Pinpoint the cell where the given text exists, returning its [x, y] midpoint coordinate. 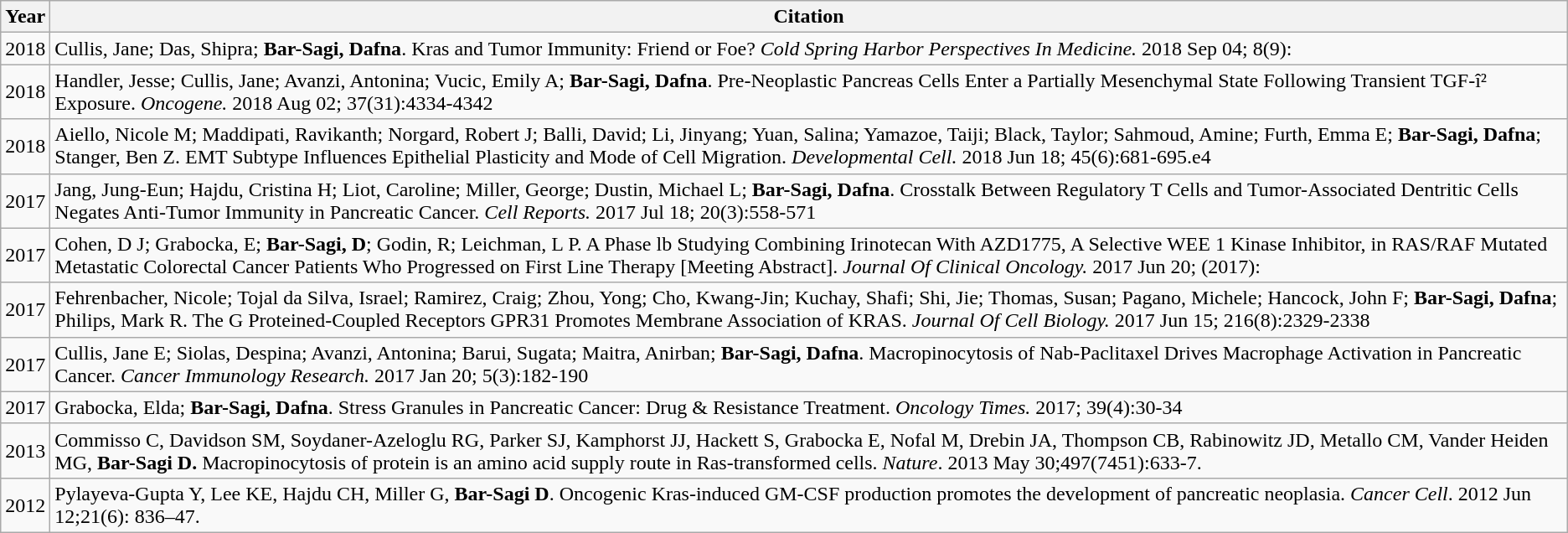
2013 [25, 451]
Cullis, Jane; Das, Shipra; Bar-Sagi, Dafna. Kras and Tumor Immunity: Friend or Foe? Cold Spring Harbor Perspectives In Medicine. 2018 Sep 04; 8(9): [809, 49]
Citation [809, 17]
Year [25, 17]
2012 [25, 505]
Grabocka, Elda; Bar-Sagi, Dafna. Stress Granules in Pancreatic Cancer: Drug & Resistance Treatment. Oncology Times. 2017; 39(4):30-34 [809, 407]
